Provide the (x, y) coordinate of the cell's center where the given text is located.  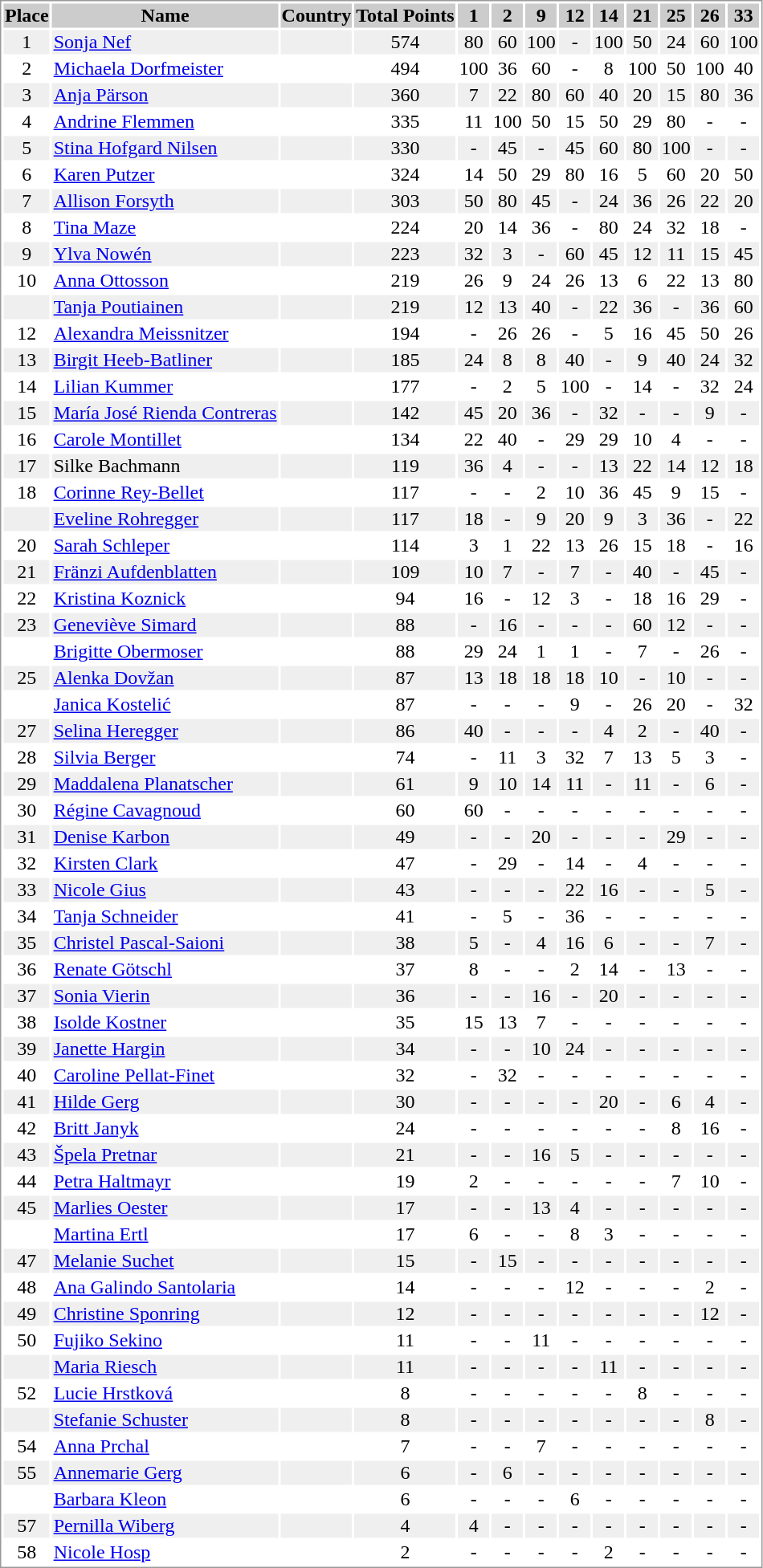
Hilde Gerg (165, 1102)
Alexandra Meissnitzer (165, 333)
Stina Hofgard Nilsen (165, 149)
574 (405, 43)
Tanja Schneider (165, 916)
Barbara Kleon (165, 1499)
Renate Götschl (165, 969)
Nicole Gius (165, 890)
86 (405, 731)
Geneviève Simard (165, 625)
Caroline Pellat-Finet (165, 1075)
Brigitte Obermoser (165, 651)
58 (27, 1552)
330 (405, 149)
Britt Janyk (165, 1128)
Christine Sponring (165, 1314)
Špela Pretnar (165, 1155)
27 (27, 731)
Fränzi Aufdenblatten (165, 572)
Eveline Rohregger (165, 519)
28 (27, 757)
Denise Karbon (165, 837)
Stefanie Schuster (165, 1420)
Fujiko Sekino (165, 1340)
61 (405, 784)
44 (27, 1181)
194 (405, 333)
223 (405, 255)
52 (27, 1393)
Total Points (405, 15)
Pernilla Wiberg (165, 1526)
494 (405, 68)
Régine Cavagnoud (165, 810)
Selina Heregger (165, 731)
39 (27, 1049)
Ana Galindo Santolaria (165, 1287)
142 (405, 413)
Kirsten Clark (165, 863)
Name (165, 15)
Tanja Poutiainen (165, 307)
Nicole Hosp (165, 1552)
Marlies Oester (165, 1208)
Silke Bachmann (165, 466)
360 (405, 96)
55 (27, 1473)
Sarah Schleper (165, 545)
Sonja Nef (165, 43)
23 (27, 625)
Allison Forsyth (165, 202)
Carole Montillet (165, 439)
119 (405, 466)
María José Rienda Contreras (165, 413)
Annemarie Gerg (165, 1473)
303 (405, 202)
224 (405, 227)
94 (405, 598)
Anja Pärson (165, 96)
Isolde Kostner (165, 1022)
42 (27, 1128)
Janette Hargin (165, 1049)
Christel Pascal-Saioni (165, 943)
74 (405, 757)
Lucie Hrstková (165, 1393)
Place (27, 15)
Silvia Berger (165, 757)
Corinne Rey-Bellet (165, 492)
Petra Haltmayr (165, 1181)
Alenka Dovžan (165, 678)
Janica Kostelić (165, 704)
54 (27, 1446)
Melanie Suchet (165, 1261)
Birgit Heeb-Batliner (165, 360)
134 (405, 439)
48 (27, 1287)
Lilian Kummer (165, 386)
324 (405, 174)
185 (405, 360)
Sonia Vierin (165, 996)
Andrine Flemmen (165, 121)
31 (27, 837)
Martina Ertl (165, 1234)
Ylva Nowén (165, 255)
Anna Prchal (165, 1446)
Karen Putzer (165, 174)
Maria Riesch (165, 1367)
57 (27, 1526)
Tina Maze (165, 227)
Country (316, 15)
Maddalena Planatscher (165, 784)
Anna Ottosson (165, 280)
109 (405, 572)
177 (405, 386)
Kristina Koznick (165, 598)
114 (405, 545)
19 (405, 1181)
335 (405, 121)
Michaela Dorfmeister (165, 68)
